Provide the (X, Y) coordinate of the cell's center where the given text is located.  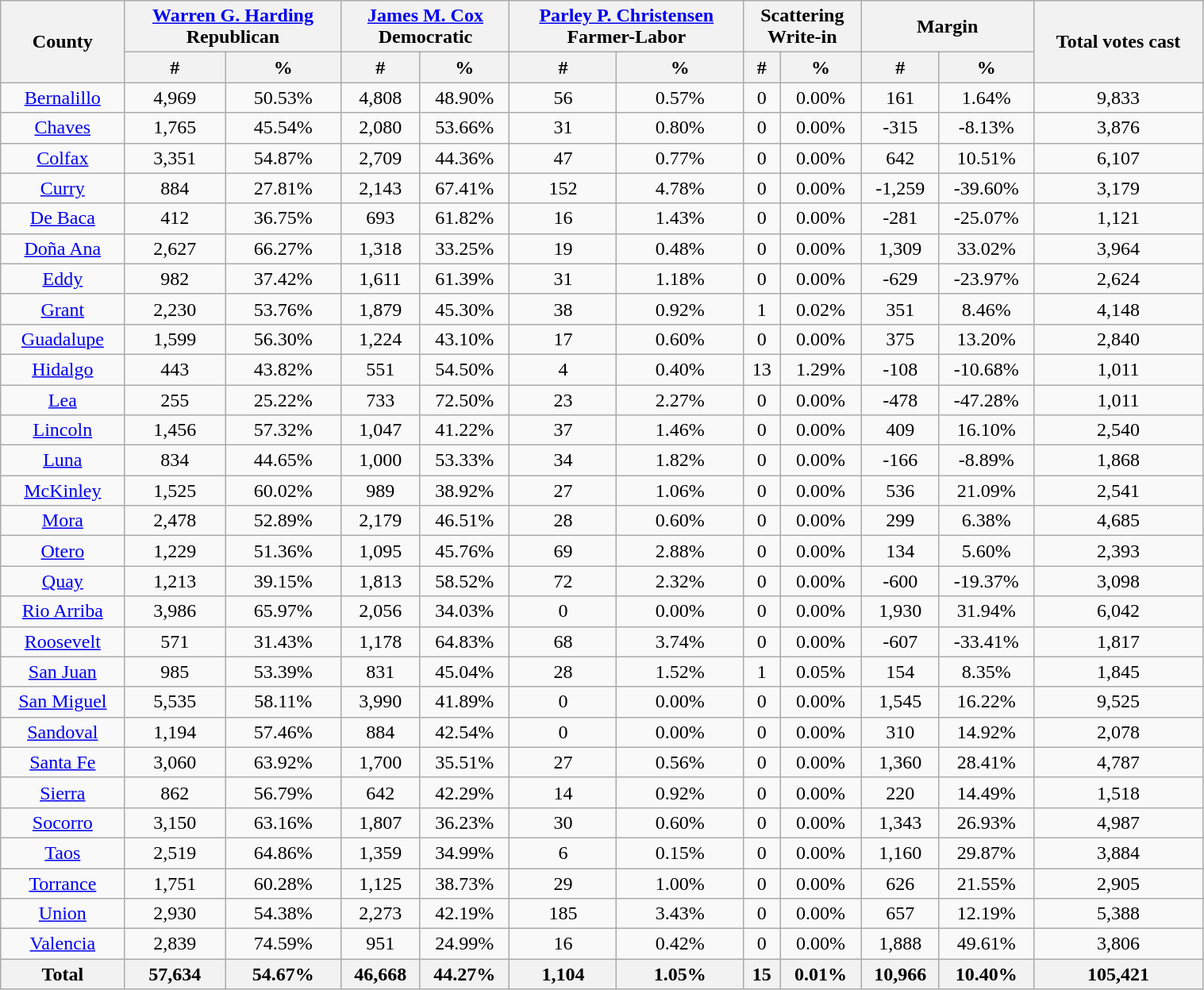
2,478 (175, 521)
299 (900, 521)
38 (564, 309)
5.60% (986, 551)
San Juan (63, 672)
1,224 (380, 339)
1.52% (680, 672)
1,765 (175, 128)
-108 (900, 369)
49.61% (986, 944)
14.92% (986, 732)
-10.68% (986, 369)
2,839 (175, 944)
-25.07% (986, 218)
County (63, 41)
23 (564, 399)
1.05% (680, 974)
72.50% (464, 399)
1.18% (680, 279)
2,624 (1118, 279)
41.22% (464, 430)
67.41% (464, 188)
19 (564, 248)
61.39% (464, 279)
1,930 (900, 611)
626 (900, 884)
1,879 (380, 309)
3,964 (1118, 248)
834 (175, 460)
2.32% (680, 581)
36.75% (283, 218)
1,160 (900, 853)
Margin (948, 27)
Luna (63, 460)
3,806 (1118, 944)
15 (762, 974)
0.48% (680, 248)
5,388 (1118, 914)
Sandoval (63, 732)
24.99% (464, 944)
3,351 (175, 158)
6,107 (1118, 158)
Sierra (63, 792)
-166 (900, 460)
-47.28% (986, 399)
1,125 (380, 884)
Eddy (63, 279)
41.89% (464, 702)
0.15% (680, 853)
185 (564, 914)
0.42% (680, 944)
14 (564, 792)
154 (900, 672)
74.59% (283, 944)
2,840 (1118, 339)
54.38% (283, 914)
Santa Fe (63, 762)
Bernalillo (63, 98)
161 (900, 98)
2,179 (380, 521)
72 (564, 581)
1.29% (821, 369)
Roosevelt (63, 641)
3,098 (1118, 581)
52.89% (283, 521)
862 (175, 792)
1,343 (900, 822)
37 (564, 430)
1,318 (380, 248)
Warren G. HardingRepublican (233, 27)
57,634 (175, 974)
6,042 (1118, 611)
16.22% (986, 702)
412 (175, 218)
34.99% (464, 853)
35.51% (464, 762)
Otero (63, 551)
1,817 (1118, 641)
3,884 (1118, 853)
-23.97% (986, 279)
45.76% (464, 551)
105,421 (1118, 974)
1,104 (564, 974)
2,078 (1118, 732)
733 (380, 399)
989 (380, 491)
25.22% (283, 399)
1,545 (900, 702)
Taos (63, 853)
1.46% (680, 430)
53.33% (464, 460)
46,668 (380, 974)
Total (63, 974)
-33.41% (986, 641)
2,230 (175, 309)
Colfax (63, 158)
1,359 (380, 853)
3,990 (380, 702)
Doña Ana (63, 248)
47 (564, 158)
-8.13% (986, 128)
2,540 (1118, 430)
2,709 (380, 158)
3,179 (1118, 188)
-8.89% (986, 460)
985 (175, 672)
38.92% (464, 491)
San Miguel (63, 702)
2,627 (175, 248)
10,966 (900, 974)
6.38% (986, 521)
310 (900, 732)
831 (380, 672)
10.40% (986, 974)
-600 (900, 581)
26.93% (986, 822)
13 (762, 369)
46.51% (464, 521)
39.15% (283, 581)
69 (564, 551)
28.41% (986, 762)
66.27% (283, 248)
4,787 (1118, 762)
443 (175, 369)
3,876 (1118, 128)
1,845 (1118, 672)
48.90% (464, 98)
42.54% (464, 732)
12.19% (986, 914)
31.94% (986, 611)
54.87% (283, 158)
551 (380, 369)
3,150 (175, 822)
1,121 (1118, 218)
951 (380, 944)
Rio Arriba (63, 611)
-281 (900, 218)
51.36% (283, 551)
-1,259 (900, 188)
1,309 (900, 248)
56.79% (283, 792)
2,905 (1118, 884)
Mora (63, 521)
2,519 (175, 853)
0.02% (821, 309)
5,535 (175, 702)
56.30% (283, 339)
Hidalgo (63, 369)
31.43% (283, 641)
44.27% (464, 974)
1,360 (900, 762)
9,833 (1118, 98)
1,518 (1118, 792)
-607 (900, 641)
3.43% (680, 914)
29.87% (986, 853)
-478 (900, 399)
1,525 (175, 491)
56 (564, 98)
1.06% (680, 491)
Parley P. ChristensenFarmer-Labor (627, 27)
16.10% (986, 430)
Total votes cast (1118, 41)
Lincoln (63, 430)
1,095 (380, 551)
1,813 (380, 581)
-629 (900, 279)
1.00% (680, 884)
571 (175, 641)
68 (564, 641)
0.57% (680, 98)
33.25% (464, 248)
61.82% (464, 218)
21.09% (986, 491)
60.28% (283, 884)
3,060 (175, 762)
De Baca (63, 218)
37.42% (283, 279)
Curry (63, 188)
60.02% (283, 491)
4,148 (1118, 309)
Union (63, 914)
134 (900, 551)
4.78% (680, 188)
4,685 (1118, 521)
0.05% (821, 672)
982 (175, 279)
38.73% (464, 884)
63.92% (283, 762)
44.65% (283, 460)
Socorro (63, 822)
1,178 (380, 641)
36.23% (464, 822)
220 (900, 792)
42.19% (464, 914)
4 (564, 369)
2.88% (680, 551)
33.02% (986, 248)
14.49% (986, 792)
1,000 (380, 460)
64.86% (283, 853)
657 (900, 914)
1,194 (175, 732)
29 (564, 884)
Grant (63, 309)
Quay (63, 581)
53.76% (283, 309)
2,541 (1118, 491)
4,808 (380, 98)
45.04% (464, 672)
27.81% (283, 188)
64.83% (464, 641)
65.97% (283, 611)
409 (900, 430)
58.11% (283, 702)
375 (900, 339)
McKinley (63, 491)
1.43% (680, 218)
30 (564, 822)
63.16% (283, 822)
57.46% (283, 732)
45.30% (464, 309)
1.64% (986, 98)
255 (175, 399)
0.56% (680, 762)
Lea (63, 399)
James M. CoxDemocratic (425, 27)
536 (900, 491)
57.32% (283, 430)
Guadalupe (63, 339)
54.67% (283, 974)
34.03% (464, 611)
2,143 (380, 188)
6 (564, 853)
1,888 (900, 944)
1,700 (380, 762)
8.35% (986, 672)
10.51% (986, 158)
-39.60% (986, 188)
2.27% (680, 399)
8.46% (986, 309)
1.82% (680, 460)
Torrance (63, 884)
4,987 (1118, 822)
2,273 (380, 914)
54.50% (464, 369)
1,868 (1118, 460)
13.20% (986, 339)
1,611 (380, 279)
42.29% (464, 792)
3.74% (680, 641)
4,969 (175, 98)
0.80% (680, 128)
43.82% (283, 369)
21.55% (986, 884)
-19.37% (986, 581)
152 (564, 188)
0.77% (680, 158)
2,930 (175, 914)
43.10% (464, 339)
2,080 (380, 128)
2,056 (380, 611)
Chaves (63, 128)
58.52% (464, 581)
53.66% (464, 128)
0.01% (821, 974)
17 (564, 339)
-315 (900, 128)
50.53% (283, 98)
1,047 (380, 430)
351 (900, 309)
1,807 (380, 822)
1,229 (175, 551)
1,213 (175, 581)
1,599 (175, 339)
3,986 (175, 611)
Valencia (63, 944)
45.54% (283, 128)
44.36% (464, 158)
0.40% (680, 369)
34 (564, 460)
ScatteringWrite-in (802, 27)
53.39% (283, 672)
2,393 (1118, 551)
9,525 (1118, 702)
1,751 (175, 884)
693 (380, 218)
1,456 (175, 430)
